Output the [x, y] coordinate of the center of the cell containing the given text.  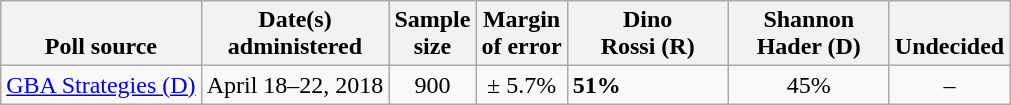
Poll source [101, 34]
GBA Strategies (D) [101, 85]
Date(s)administered [295, 34]
45% [808, 85]
Samplesize [432, 34]
Marginof error [522, 34]
± 5.7% [522, 85]
– [949, 85]
ShannonHader (D) [808, 34]
April 18–22, 2018 [295, 85]
900 [432, 85]
DinoRossi (R) [648, 34]
51% [648, 85]
Undecided [949, 34]
